Capture the cell that displays the provided text and extract its [x, y] central coordinate. 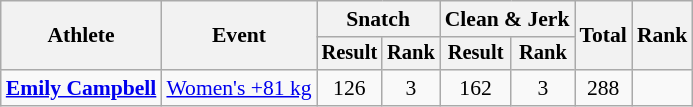
288 [602, 88]
Clean & Jerk [508, 19]
162 [476, 88]
Women's +81 kg [238, 88]
126 [350, 88]
Snatch [378, 19]
Event [238, 36]
Total [602, 36]
Emily Campbell [82, 88]
Athlete [82, 36]
